From the cell containing the given text, extract its center point as (x, y) coordinate. 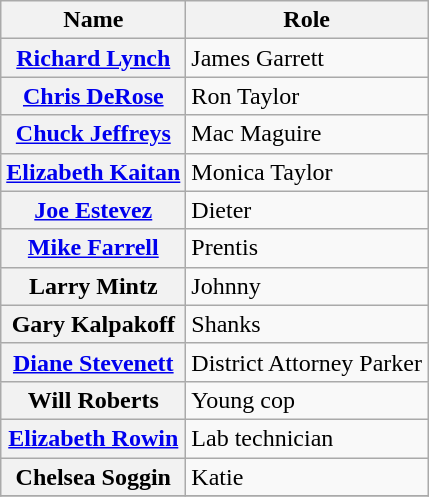
Chelsea Soggin (94, 477)
Chris DeRose (94, 96)
Ron Taylor (307, 96)
Mike Farrell (94, 248)
Young cop (307, 400)
Johnny (307, 286)
Gary Kalpakoff (94, 324)
Richard Lynch (94, 58)
Lab technician (307, 438)
Dieter (307, 210)
Monica Taylor (307, 172)
Will Roberts (94, 400)
Name (94, 20)
Mac Maguire (307, 134)
Chuck Jeffreys (94, 134)
Elizabeth Rowin (94, 438)
Joe Estevez (94, 210)
Larry Mintz (94, 286)
Shanks (307, 324)
Katie (307, 477)
Diane Stevenett (94, 362)
Role (307, 20)
Elizabeth Kaitan (94, 172)
James Garrett (307, 58)
District Attorney Parker (307, 362)
Prentis (307, 248)
